Scan for the cell matching the given text and deliver its [x, y] coordinate at center. 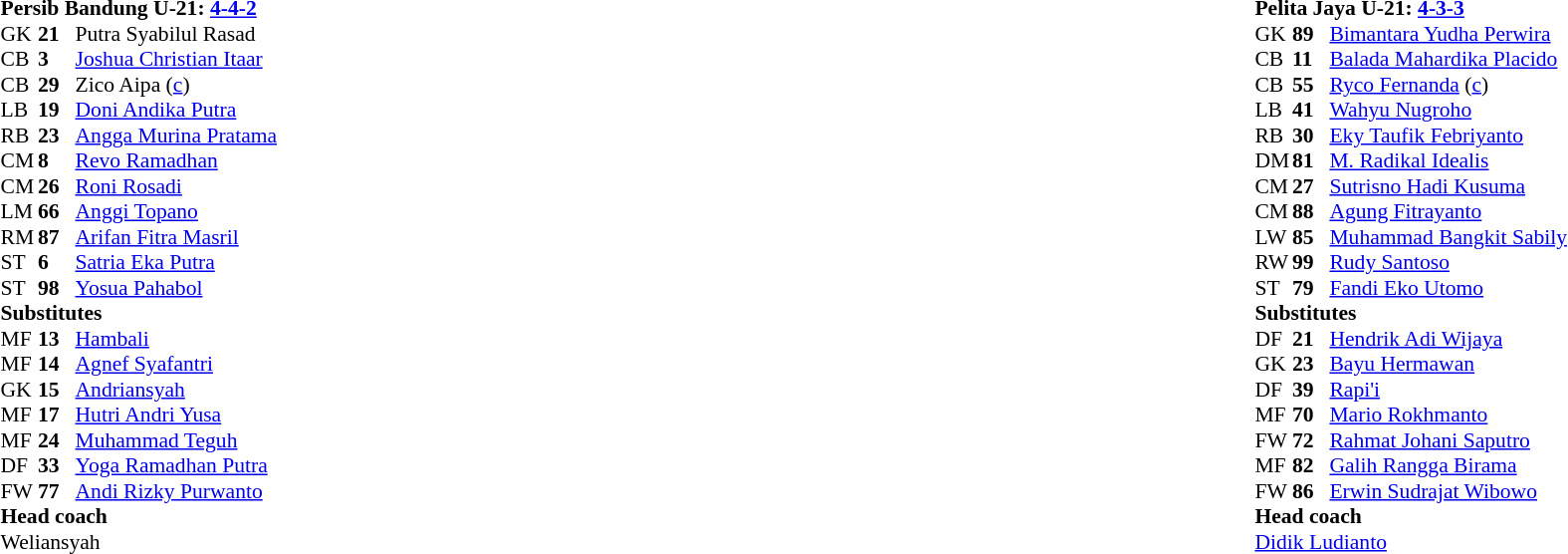
Doni Andika Putra [177, 111]
Anggi Topano [177, 212]
85 [1311, 237]
Galih Rangga Birama [1448, 465]
Agung Fitrayanto [1448, 212]
DM [1273, 160]
Andi Rizky Purwanto [177, 491]
Rapi'i [1448, 390]
Hutri Andri Yusa [177, 415]
Joshua Christian Itaar [177, 59]
Hendrik Adi Wijaya [1448, 339]
Ryco Fernanda (c) [1448, 85]
19 [57, 111]
81 [1311, 160]
6 [57, 262]
Yosua Pahabol [177, 288]
41 [1311, 111]
98 [57, 288]
Andriansyah [177, 390]
15 [57, 390]
Agnef Syafantri [177, 364]
Zico Aipa (c) [177, 85]
70 [1311, 415]
Eky Taufik Febriyanto [1448, 136]
Erwin Sudrajat Wibowo [1448, 491]
Rahmat Johani Saputro [1448, 440]
82 [1311, 465]
24 [57, 440]
M. Radikal Idealis [1448, 160]
Rudy Santoso [1448, 262]
17 [57, 415]
Wahyu Nugroho [1448, 111]
3 [57, 59]
Mario Rokhmanto [1448, 415]
29 [57, 85]
Balada Mahardika Placido [1448, 59]
33 [57, 465]
99 [1311, 262]
86 [1311, 491]
Muhammad Teguh [177, 440]
Roni Rosadi [177, 186]
Sutrisno Hadi Kusuma [1448, 186]
Hambali [177, 339]
39 [1311, 390]
Revo Ramadhan [177, 160]
RW [1273, 262]
Angga Murina Pratama [177, 136]
Bayu Hermawan [1448, 364]
72 [1311, 440]
77 [57, 491]
87 [57, 237]
Yoga Ramadhan Putra [177, 465]
66 [57, 212]
Fandi Eko Utomo [1448, 288]
Muhammad Bangkit Sabily [1448, 237]
RM [19, 237]
LW [1273, 237]
55 [1311, 85]
27 [1311, 186]
8 [57, 160]
13 [57, 339]
14 [57, 364]
LM [19, 212]
Arifan Fitra Masril [177, 237]
79 [1311, 288]
26 [57, 186]
88 [1311, 212]
89 [1311, 34]
30 [1311, 136]
Putra Syabilul Rasad [177, 34]
Bimantara Yudha Perwira [1448, 34]
11 [1311, 59]
Satria Eka Putra [177, 262]
